Identify which cell holds the provided text, then report its (X, Y) central coordinate. 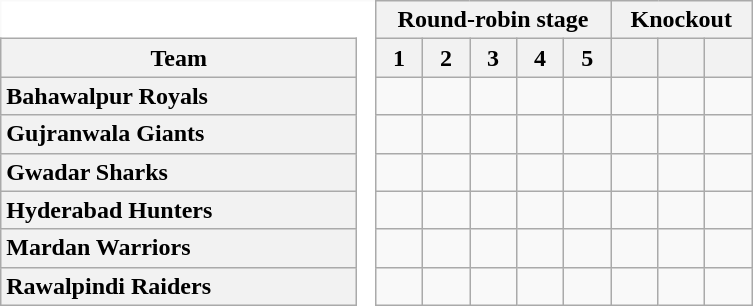
2 (446, 58)
Mardan Warriors (179, 248)
Team (179, 58)
Gwadar Sharks (179, 172)
Hyderabad Hunters (179, 210)
4 (540, 58)
Round-robin stage (492, 20)
1 (398, 58)
3 (494, 58)
5 (588, 58)
Knockout (682, 20)
Gujranwala Giants (179, 134)
Rawalpindi Raiders (179, 286)
Bahawalpur Royals (179, 96)
